Identify which cell holds the provided text, then report its [x, y] central coordinate. 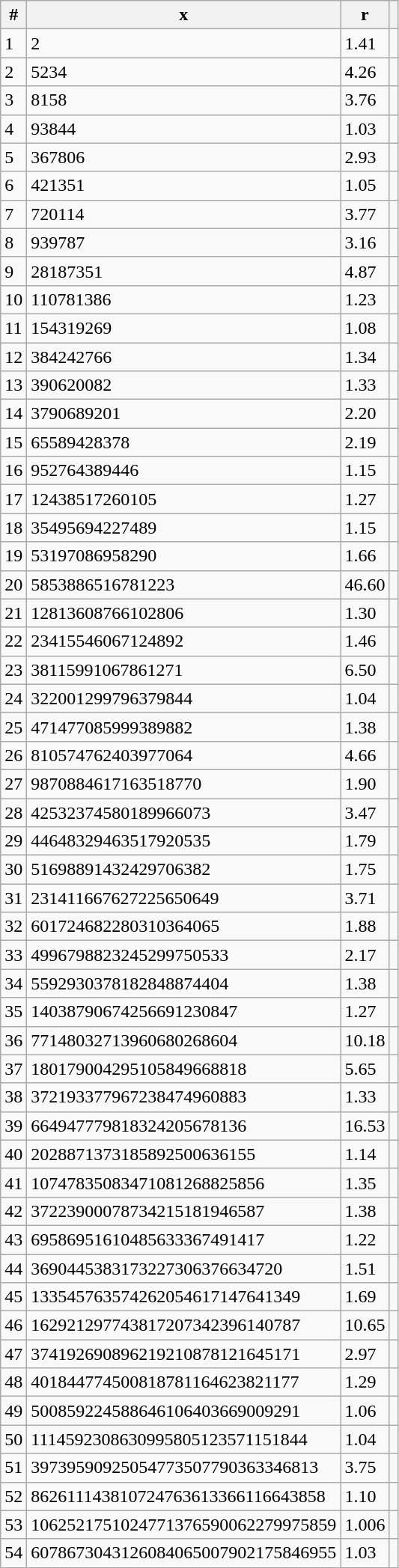
421351 [184, 186]
18 [13, 528]
1.69 [365, 1297]
42 [13, 1211]
37 [13, 1069]
14 [13, 414]
3.75 [365, 1468]
231411667627225650649 [184, 898]
21 [13, 613]
36 [13, 1040]
5853886516781223 [184, 585]
43 [13, 1239]
10.65 [365, 1326]
# [13, 15]
33 [13, 955]
32 [13, 927]
1114592308630995805123571151844 [184, 1439]
51 [13, 1468]
31 [13, 898]
500859224588646106403669009291 [184, 1411]
1.10 [365, 1496]
47 [13, 1354]
16 [13, 471]
5234 [184, 72]
2.20 [365, 414]
13 [13, 385]
50 [13, 1439]
1.41 [365, 43]
1.90 [365, 784]
939787 [184, 242]
3.16 [365, 242]
6.50 [365, 670]
133545763574262054617147641349 [184, 1297]
4.87 [365, 271]
52 [13, 1496]
2.93 [365, 157]
65589428378 [184, 442]
4.26 [365, 72]
3690445383173227306376634720 [184, 1269]
1.51 [365, 1269]
1.06 [365, 1411]
38115991067861271 [184, 670]
374192690896219210878121645171 [184, 1354]
34 [13, 983]
12 [13, 357]
4996798823245299750533 [184, 955]
35 [13, 1012]
3.77 [365, 214]
29 [13, 841]
1.22 [365, 1239]
23415546067124892 [184, 641]
30 [13, 870]
1.006 [365, 1525]
5592930378182848874404 [184, 983]
44 [13, 1269]
1.34 [365, 357]
25 [13, 727]
3 [13, 100]
6 [13, 186]
28187351 [184, 271]
16.53 [365, 1126]
664947779818324205678136 [184, 1126]
37223900078734215181946587 [184, 1211]
162921297743817207342396140787 [184, 1326]
1.30 [365, 613]
720114 [184, 214]
471477085999389882 [184, 727]
19 [13, 556]
6078673043126084065007902175846955 [184, 1553]
367806 [184, 157]
601724682280310364065 [184, 927]
38 [13, 1097]
20 [13, 585]
46 [13, 1326]
42532374580189966073 [184, 812]
401844774500818781164623821177 [184, 1382]
390620082 [184, 385]
1.14 [365, 1154]
1.75 [365, 870]
1.66 [365, 556]
24 [13, 698]
2.97 [365, 1354]
10.18 [365, 1040]
862611143810724763613366116643858 [184, 1496]
28 [13, 812]
22 [13, 641]
8158 [184, 100]
x [184, 15]
10747835083471081268825856 [184, 1183]
12813608766102806 [184, 613]
39739590925054773507790363346813 [184, 1468]
14038790674256691230847 [184, 1012]
3.47 [365, 812]
17 [13, 499]
5.65 [365, 1069]
3.71 [365, 898]
372193377967238474960883 [184, 1097]
35495694227489 [184, 528]
12438517260105 [184, 499]
53197086958290 [184, 556]
8 [13, 242]
54 [13, 1553]
154319269 [184, 328]
48 [13, 1382]
69586951610485633367491417 [184, 1239]
810574762403977064 [184, 755]
1.88 [365, 927]
1.79 [365, 841]
1062521751024771376590062279975859 [184, 1525]
41 [13, 1183]
322001299796379844 [184, 698]
9870884617163518770 [184, 784]
46.60 [365, 585]
2028871373185892500636155 [184, 1154]
49 [13, 1411]
180179004295105849668818 [184, 1069]
2.17 [365, 955]
93844 [184, 129]
1.05 [365, 186]
44648329463517920535 [184, 841]
1.23 [365, 299]
77148032713960680268604 [184, 1040]
26 [13, 755]
15 [13, 442]
1.08 [365, 328]
23 [13, 670]
5 [13, 157]
40 [13, 1154]
51698891432429706382 [184, 870]
11 [13, 328]
952764389446 [184, 471]
110781386 [184, 299]
1 [13, 43]
1.46 [365, 641]
10 [13, 299]
9 [13, 271]
384242766 [184, 357]
7 [13, 214]
45 [13, 1297]
27 [13, 784]
4.66 [365, 755]
3.76 [365, 100]
4 [13, 129]
r [365, 15]
1.29 [365, 1382]
1.35 [365, 1183]
53 [13, 1525]
39 [13, 1126]
3790689201 [184, 414]
2.19 [365, 442]
